Extract the [x, y] coordinate from the center of the cell holding the provided text.  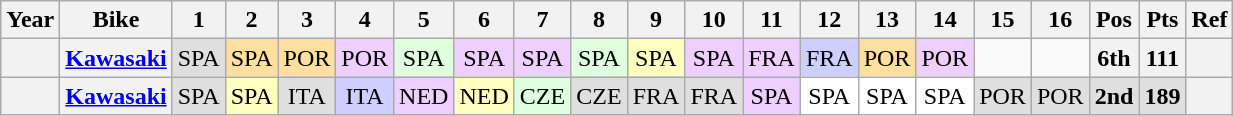
7 [542, 20]
14 [945, 20]
9 [656, 20]
Year [30, 20]
Pts [1162, 20]
6th [1114, 58]
12 [829, 20]
11 [772, 20]
1 [198, 20]
10 [714, 20]
2 [252, 20]
3 [307, 20]
15 [1003, 20]
Ref [1210, 20]
2nd [1114, 96]
5 [424, 20]
6 [484, 20]
4 [365, 20]
16 [1060, 20]
Bike [116, 20]
111 [1162, 58]
Pos [1114, 20]
189 [1162, 96]
13 [887, 20]
8 [599, 20]
